Identify which cell holds the provided text, then report its (x, y) central coordinate. 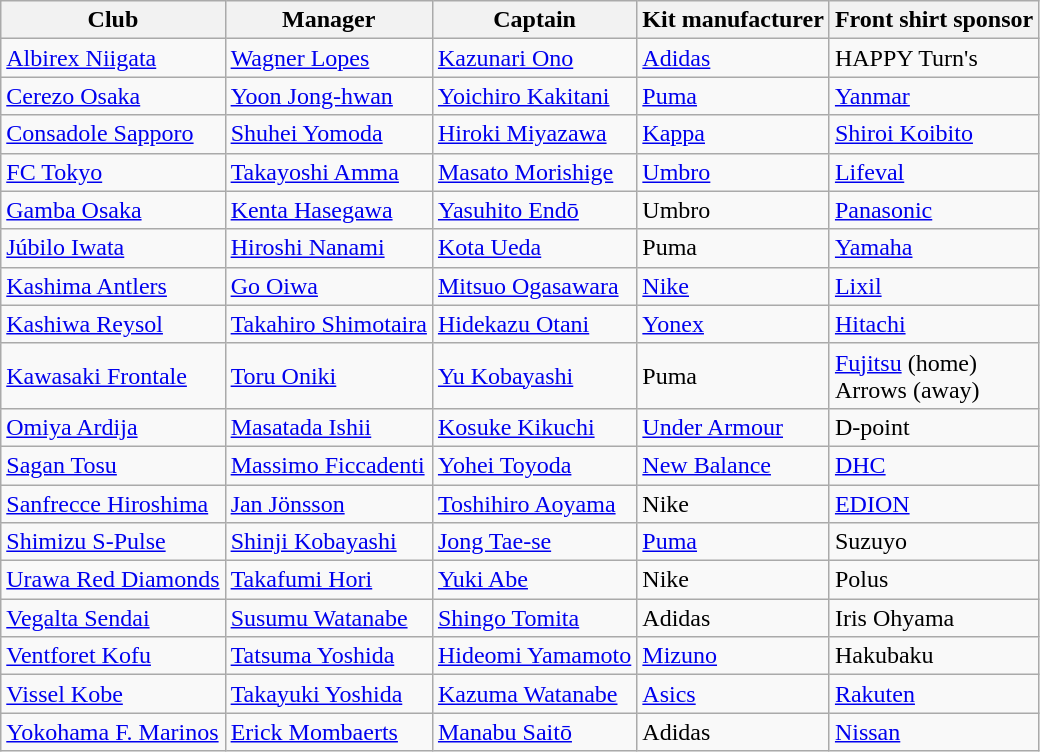
Shuhei Yomoda (328, 134)
Hakubaku (934, 656)
Vissel Kobe (113, 694)
Front shirt sponsor (934, 20)
Takayuki Yoshida (328, 694)
Manager (328, 20)
New Balance (734, 465)
Sagan Tosu (113, 465)
Vegalta Sendai (113, 618)
Massimo Ficcadenti (328, 465)
Kazuma Watanabe (534, 694)
Iris Ohyama (934, 618)
Suzuyo (934, 542)
Polus (934, 580)
Shimizu S-Pulse (113, 542)
Captain (534, 20)
Kawasaki Frontale (113, 376)
Jong Tae-se (534, 542)
Manabu Saitō (534, 732)
Hitachi (934, 324)
Kazunari Ono (534, 58)
Yasuhito Endō (534, 210)
Toru Oniki (328, 376)
Kit manufacturer (734, 20)
Yohei Toyoda (534, 465)
Consadole Sapporo (113, 134)
Yokohama F. Marinos (113, 732)
Kappa (734, 134)
Masato Morishige (534, 172)
Omiya Ardija (113, 427)
Rakuten (934, 694)
Wagner Lopes (328, 58)
Yuki Abe (534, 580)
Go Oiwa (328, 286)
Kenta Hasegawa (328, 210)
Hiroshi Nanami (328, 248)
Urawa Red Diamonds (113, 580)
Mitsuo Ogasawara (534, 286)
Yoon Jong-hwan (328, 96)
Sanfrecce Hiroshima (113, 503)
Shinji Kobayashi (328, 542)
Fujitsu (home) Arrows (away) (934, 376)
Susumu Watanabe (328, 618)
Panasonic (934, 210)
Yu Kobayashi (534, 376)
Nissan (934, 732)
Under Armour (734, 427)
Ventforet Kofu (113, 656)
Shingo Tomita (534, 618)
Erick Mombaerts (328, 732)
Shiroi Koibito (934, 134)
Hiroki Miyazawa (534, 134)
Júbilo Iwata (113, 248)
Mizuno (734, 656)
Kashiwa Reysol (113, 324)
Kashima Antlers (113, 286)
FC Tokyo (113, 172)
Takafumi Hori (328, 580)
Takayoshi Amma (328, 172)
Toshihiro Aoyama (534, 503)
Yoichiro Kakitani (534, 96)
D-point (934, 427)
HAPPY Turn's (934, 58)
Takahiro Shimotaira (328, 324)
Yanmar (934, 96)
Cerezo Osaka (113, 96)
Hidekazu Otani (534, 324)
Lixil (934, 286)
Kota Ueda (534, 248)
Yonex (734, 324)
Gamba Osaka (113, 210)
Club (113, 20)
DHC (934, 465)
Kosuke Kikuchi (534, 427)
Yamaha (934, 248)
Hideomi Yamamoto (534, 656)
Jan Jönsson (328, 503)
Albirex Niigata (113, 58)
Lifeval (934, 172)
EDION (934, 503)
Tatsuma Yoshida (328, 656)
Masatada Ishii (328, 427)
Asics (734, 694)
